Detect which cell encompasses the target text, then output its (x, y) center coordinate. 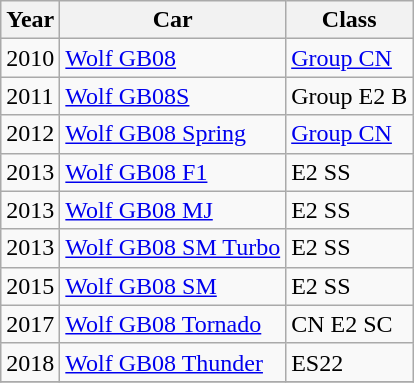
Year (30, 20)
2010 (30, 58)
Wolf GB08 F1 (173, 172)
Class (350, 20)
Wolf GB08 Tornado (173, 324)
2011 (30, 96)
Car (173, 20)
CN E2 SC (350, 324)
2015 (30, 286)
Wolf GB08 (173, 58)
Wolf GB08S (173, 96)
Wolf GB08 SM Turbo (173, 248)
Wolf GB08 Spring (173, 134)
2017 (30, 324)
2018 (30, 362)
Wolf GB08 SM (173, 286)
2012 (30, 134)
ES22 (350, 362)
Wolf GB08 Thunder (173, 362)
Wolf GB08 MJ (173, 210)
Group E2 B (350, 96)
